For the text-containing cell, return its midpoint in (x, y) coordinate format. 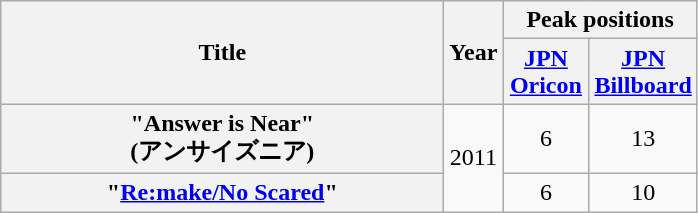
"Re:make/No Scared" (222, 192)
JPNOricon (546, 72)
2011 (474, 158)
Peak positions (600, 20)
Year (474, 52)
JPNBillboard (643, 72)
13 (643, 139)
Title (222, 52)
10 (643, 192)
"Answer is Near" (アンサイズニア) (222, 139)
